Pinpoint the cell where the given text exists, returning its (X, Y) midpoint coordinate. 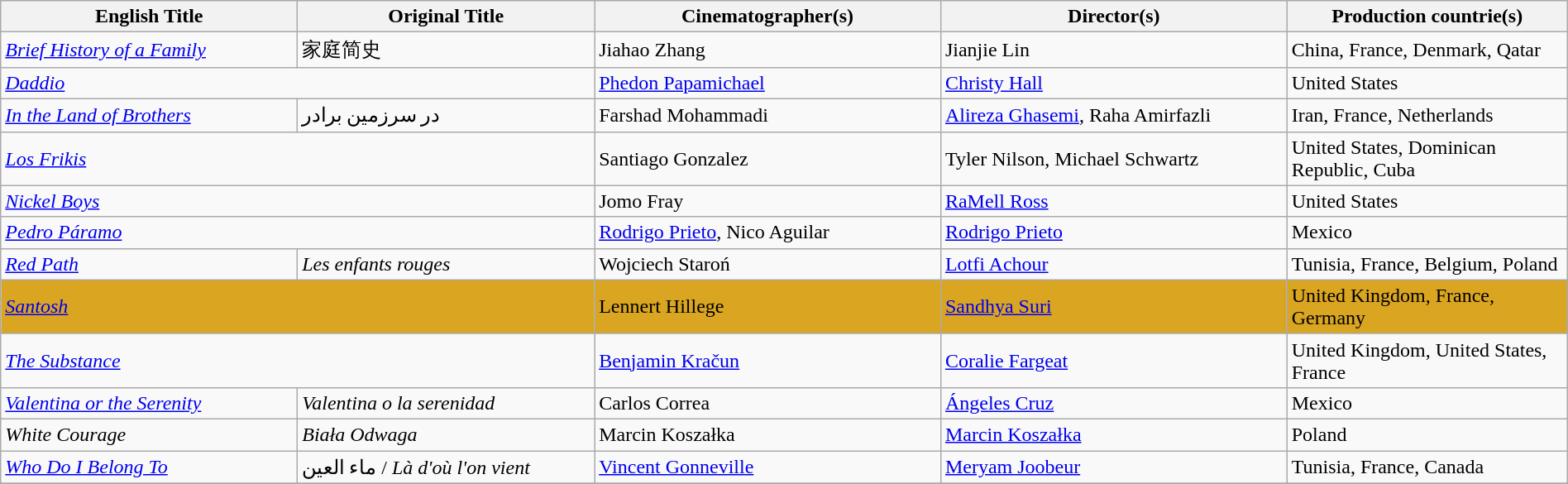
در سرزمین برادر (447, 115)
Brief History of a Family (149, 50)
White Courage (149, 434)
Pedro Páramo (298, 232)
Tyler Nilson, Michael Schwartz (1113, 159)
Benjamin Kračun (767, 361)
Iran, France, Netherlands (1427, 115)
Santiago Gonzalez (767, 159)
Santosh (298, 306)
Coralie Fargeat (1113, 361)
Poland (1427, 434)
China, France, Denmark, Qatar (1427, 50)
United Kingdom, France, Germany (1427, 306)
Cinematographer(s) (767, 17)
Jianjie Lin (1113, 50)
Production countrie(s) (1427, 17)
Biała Odwaga (447, 434)
Valentina o la serenidad (447, 403)
Meryam Joobeur (1113, 467)
English Title (149, 17)
Lotfi Achour (1113, 264)
Carlos Correa (767, 403)
Alireza Ghasemi, Raha Amirfazli (1113, 115)
Wojciech Staroń (767, 264)
Vincent Gonneville (767, 467)
Ángeles Cruz (1113, 403)
Tunisia, France, Belgium, Poland (1427, 264)
Farshad Mohammadi (767, 115)
Red Path (149, 264)
Phedon Papamichael (767, 83)
Les enfants rouges (447, 264)
Who Do I Belong To (149, 467)
Jiahao Zhang (767, 50)
RaMell Ross (1113, 201)
Lennert Hillege (767, 306)
Rodrigo Prieto (1113, 232)
In the Land of Brothers (149, 115)
United States, Dominican Republic, Cuba (1427, 159)
Christy Hall (1113, 83)
Los Frikis (298, 159)
家庭简史 (447, 50)
Daddio (298, 83)
Nickel Boys (298, 201)
The Substance (298, 361)
Director(s) (1113, 17)
Original Title (447, 17)
Tunisia, France, Canada (1427, 467)
United Kingdom, United States, France (1427, 361)
ماء العين / Là d'où l'on vient (447, 467)
Rodrigo Prieto, Nico Aguilar (767, 232)
Jomo Fray (767, 201)
Sandhya Suri (1113, 306)
Valentina or the Serenity (149, 403)
